Extract the [X, Y] coordinate from the center of the cell holding the provided text.  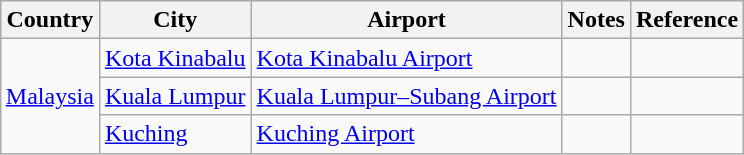
Kuching [175, 134]
Country [50, 20]
City [175, 20]
Reference [686, 20]
Notes [596, 20]
Kuala Lumpur [175, 96]
Kota Kinabalu Airport [406, 58]
Kota Kinabalu [175, 58]
Kuala Lumpur–Subang Airport [406, 96]
Malaysia [50, 96]
Airport [406, 20]
Kuching Airport [406, 134]
